Provide the [X, Y] coordinate of the cell's center where the given text is located.  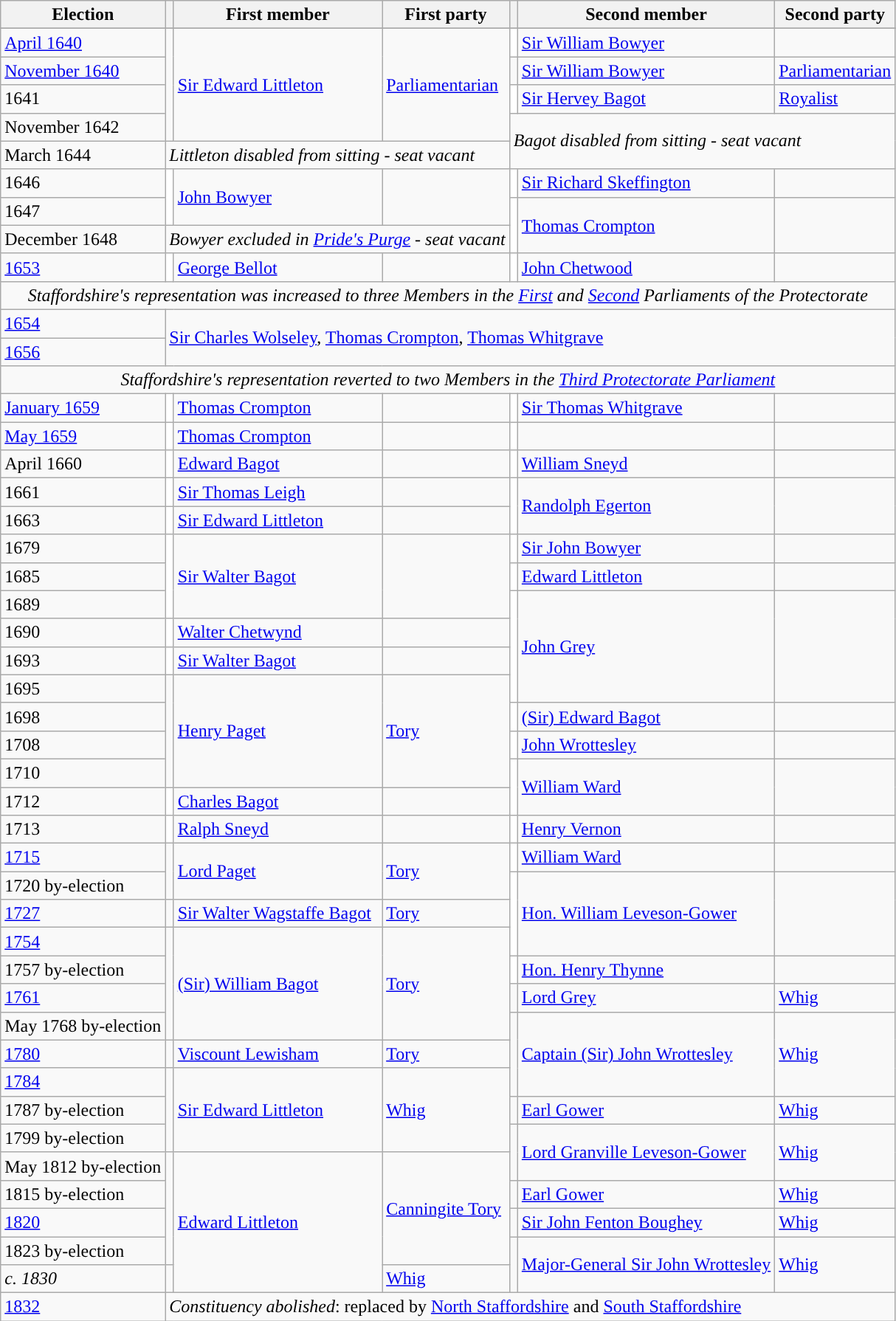
January 1659 [83, 408]
First party [446, 15]
1653 [83, 267]
1698 [83, 717]
1832 [83, 1307]
George Bellot [278, 267]
1693 [83, 660]
Henry Paget [278, 731]
Sir Richard Skeffington [646, 183]
1679 [83, 548]
Second party [835, 15]
1799 by-election [83, 1138]
1815 by-election [83, 1194]
1690 [83, 632]
1787 by-election [83, 1110]
John Bowyer [278, 197]
Sir Hervey Bagot [646, 99]
May 1659 [83, 436]
1710 [83, 773]
1646 [83, 183]
Sir Walter Wagstaffe Bagot [278, 914]
May 1768 by-election [83, 1026]
1720 by-election [83, 886]
April 1660 [83, 464]
1784 [83, 1082]
Walter Chetwynd [278, 632]
November 1640 [83, 71]
1661 [83, 492]
1712 [83, 801]
1647 [83, 211]
Hon. Henry Thynne [646, 970]
Lord Grey [646, 998]
Ralph Sneyd [278, 829]
First member [278, 15]
Constituency abolished: replaced by North Staffordshire and South Staffordshire [530, 1307]
1757 by-election [83, 970]
Bagot disabled from sitting - seat vacant [703, 141]
1754 [83, 942]
c. 1830 [83, 1279]
Lord Paget [278, 872]
April 1640 [83, 43]
Charles Bagot [278, 801]
Bowyer excluded in Pride's Purge - seat vacant [337, 239]
John Chetwood [646, 267]
Canningite Tory [446, 1208]
Sir Thomas Whitgrave [646, 408]
Henry Vernon [646, 829]
Royalist [835, 99]
Sir John Bowyer [646, 548]
1727 [83, 914]
(Sir) Edward Bagot [646, 717]
May 1812 by-election [83, 1166]
1663 [83, 520]
Sir John Fenton Boughey [646, 1222]
1695 [83, 689]
Major-General Sir John Wrottesley [646, 1265]
1689 [83, 604]
Election [83, 15]
Littleton disabled from sitting - seat vacant [337, 155]
1654 [83, 323]
Edward Bagot [278, 464]
Randolph Egerton [646, 506]
1713 [83, 829]
1656 [83, 352]
Second member [646, 15]
1820 [83, 1222]
Sir Thomas Leigh [278, 492]
Staffordshire's representation was increased to three Members in the First and Second Parliaments of the Protectorate [448, 295]
1715 [83, 858]
March 1644 [83, 155]
Captain (Sir) John Wrottesley [646, 1054]
(Sir) William Bagot [278, 984]
1823 by-election [83, 1251]
1685 [83, 576]
1708 [83, 745]
Lord Granville Leveson-Gower [646, 1152]
Hon. William Leveson-Gower [646, 914]
1641 [83, 99]
Viscount Lewisham [278, 1054]
1780 [83, 1054]
December 1648 [83, 239]
John Grey [646, 646]
1761 [83, 998]
November 1642 [83, 127]
William Sneyd [646, 464]
John Wrottesley [646, 745]
Staffordshire's representation reverted to two Members in the Third Protectorate Parliament [448, 380]
Sir Charles Wolseley, Thomas Crompton, Thomas Whitgrave [530, 337]
